From the cell containing the given text, extract its center point as (x, y) coordinate. 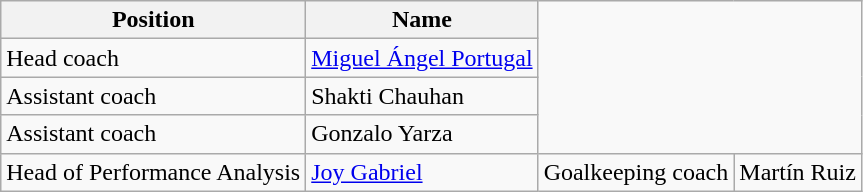
Head of Performance Analysis (154, 172)
Shakti Chauhan (422, 96)
Gonzalo Yarza (422, 134)
Miguel Ángel Portugal (422, 58)
Head coach (154, 58)
Martín Ruiz (798, 172)
Goalkeeping coach (636, 172)
Joy Gabriel (422, 172)
Position (154, 20)
Name (422, 20)
